Capture the cell that displays the provided text and extract its (x, y) central coordinate. 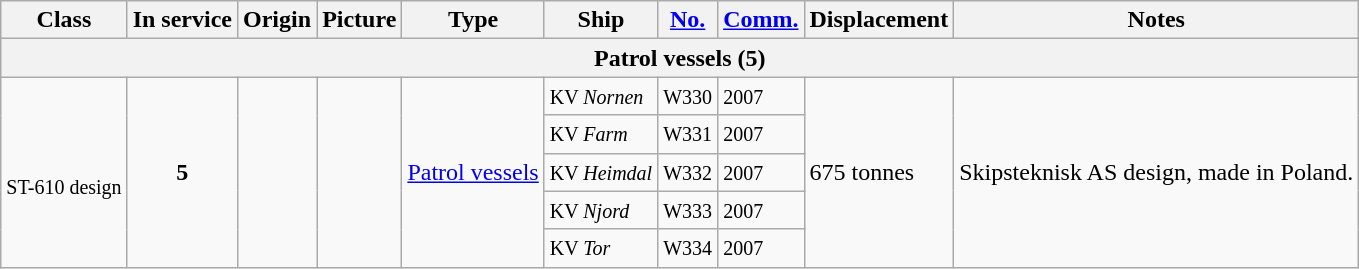
No. (688, 20)
Class (64, 20)
KV Nornen (600, 96)
W330 (688, 96)
Comm. (761, 20)
W333 (688, 210)
Skipsteknisk AS design, made in Poland. (1156, 172)
5 (182, 172)
In service (182, 20)
Type (473, 20)
ST-610 design (64, 172)
Patrol vessels (5) (680, 58)
Patrol vessels (473, 172)
675 tonnes (879, 172)
W331 (688, 134)
Origin (278, 20)
KV Heimdal (600, 172)
KV Tor (600, 248)
Picture (360, 20)
Notes (1156, 20)
Ship (600, 20)
W334 (688, 248)
KV Njord (600, 210)
W332 (688, 172)
KV Farm (600, 134)
Displacement (879, 20)
